Provide the (x, y) coordinate of the cell's center where the given text is located.  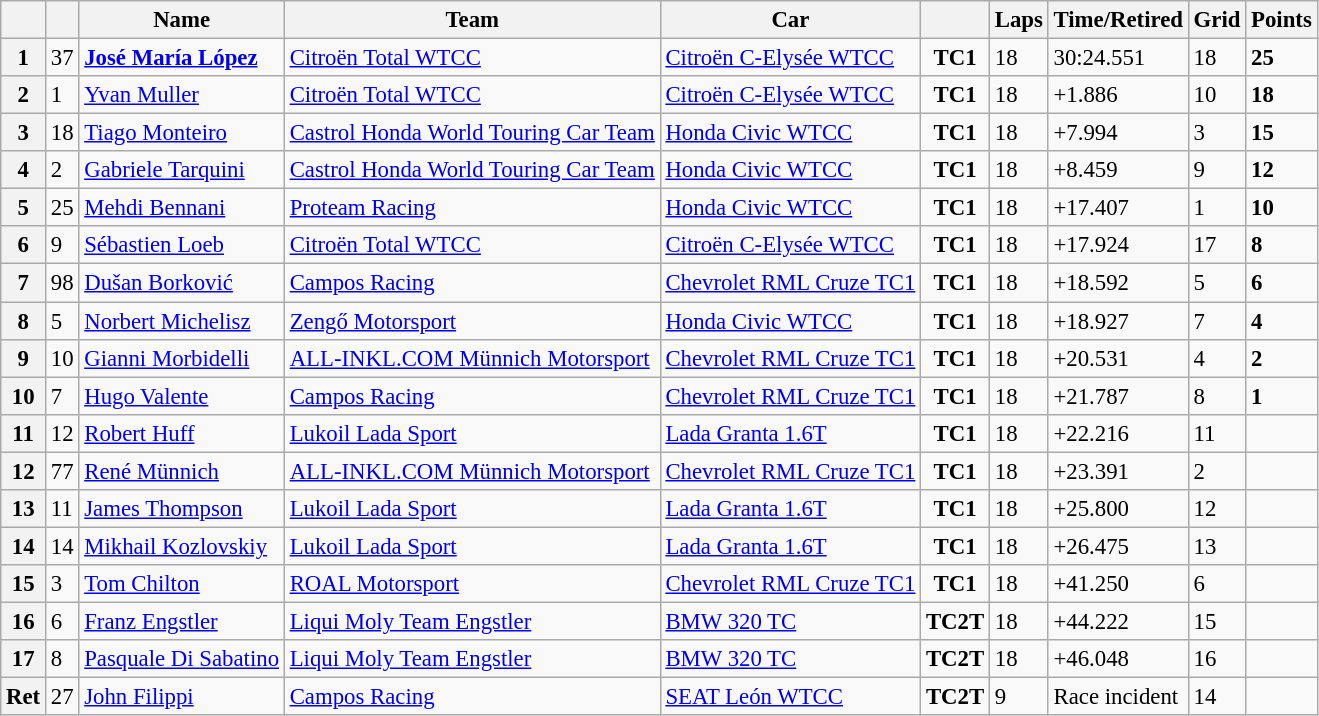
Time/Retired (1118, 20)
30:24.551 (1118, 58)
98 (62, 283)
27 (62, 697)
+41.250 (1118, 584)
Ret (24, 697)
Hugo Valente (182, 396)
José María López (182, 58)
Sébastien Loeb (182, 245)
Team (472, 20)
+44.222 (1118, 621)
Tom Chilton (182, 584)
+18.927 (1118, 321)
37 (62, 58)
ROAL Motorsport (472, 584)
+7.994 (1118, 133)
James Thompson (182, 509)
Laps (1018, 20)
Mehdi Bennani (182, 208)
Race incident (1118, 697)
John Filippi (182, 697)
+17.407 (1118, 208)
Pasquale Di Sabatino (182, 659)
Points (1282, 20)
Dušan Borković (182, 283)
+20.531 (1118, 358)
+8.459 (1118, 170)
Gianni Morbidelli (182, 358)
Franz Engstler (182, 621)
+18.592 (1118, 283)
Tiago Monteiro (182, 133)
Proteam Racing (472, 208)
+26.475 (1118, 546)
Car (790, 20)
77 (62, 471)
Name (182, 20)
Yvan Muller (182, 95)
Gabriele Tarquini (182, 170)
Mikhail Kozlovskiy (182, 546)
+23.391 (1118, 471)
+17.924 (1118, 245)
Grid (1216, 20)
Norbert Michelisz (182, 321)
+22.216 (1118, 433)
+1.886 (1118, 95)
Zengő Motorsport (472, 321)
+25.800 (1118, 509)
+21.787 (1118, 396)
René Münnich (182, 471)
+46.048 (1118, 659)
SEAT León WTCC (790, 697)
Robert Huff (182, 433)
